Detect which cell encompasses the target text, then output its (X, Y) center coordinate. 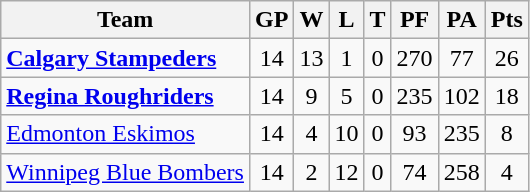
T (378, 20)
Regina Roughriders (126, 96)
PA (462, 20)
77 (462, 58)
12 (346, 172)
1 (346, 58)
9 (312, 96)
10 (346, 134)
74 (414, 172)
258 (462, 172)
270 (414, 58)
102 (462, 96)
Calgary Stampeders (126, 58)
Edmonton Eskimos (126, 134)
Team (126, 20)
PF (414, 20)
W (312, 20)
93 (414, 134)
2 (312, 172)
Winnipeg Blue Bombers (126, 172)
GP (271, 20)
5 (346, 96)
26 (506, 58)
18 (506, 96)
L (346, 20)
8 (506, 134)
13 (312, 58)
Pts (506, 20)
